Detect which cell encompasses the target text, then output its [x, y] center coordinate. 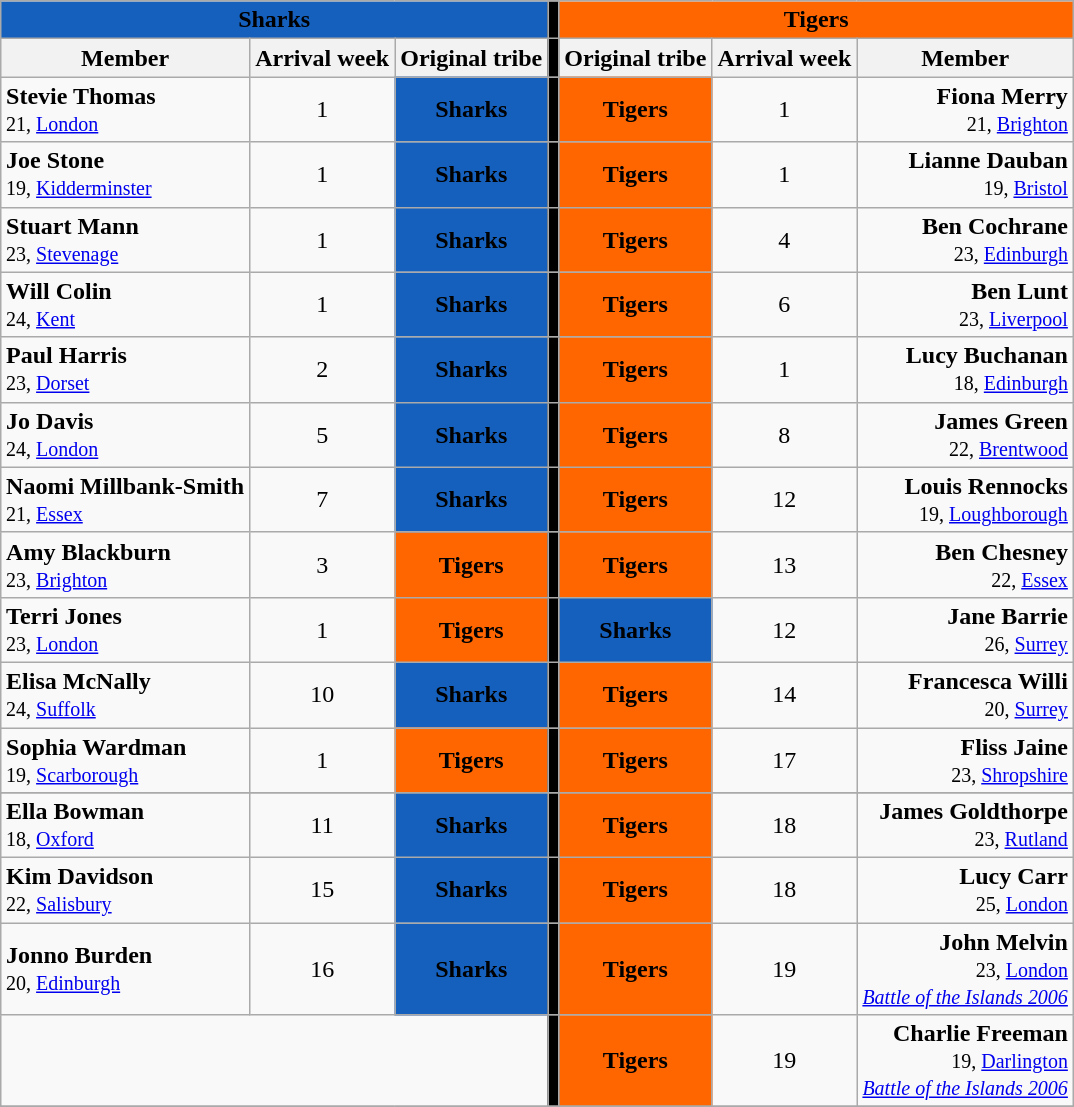
Naomi Millbank-Smith 21, Essex [126, 500]
Lianne Dauban19, Bristol [966, 174]
13 [784, 564]
Joe Stone 19, Kidderminster [126, 174]
Jane Barrie 26, Surrey [966, 630]
Louis Rennocks 19, Loughborough [966, 500]
10 [322, 694]
Kim Davidson 22, Salisbury [126, 890]
7 [322, 500]
6 [784, 304]
Terri Jones23, London [126, 630]
Paul Harris 23, Dorset [126, 370]
16 [322, 969]
4 [784, 240]
James Green 22, Brentwood [966, 434]
Francesca Willi 20, Surrey [966, 694]
Jonno Burden 20, Edinburgh [126, 969]
Amy Blackburn 23, Brighton [126, 564]
Fliss Jaine 23, Shropshire [966, 760]
8 [784, 434]
Ben Chesney 22, Essex [966, 564]
Jo Davis24, London [126, 434]
Ben Lunt 23, Liverpool [966, 304]
2 [322, 370]
Fiona Merry21, Brighton [966, 110]
Elisa McNally 24, Suffolk [126, 694]
17 [784, 760]
11 [322, 826]
Sophia Wardman19, Scarborough [126, 760]
15 [322, 890]
Stuart Mann 23, Stevenage [126, 240]
Lucy Buchanan18, Edinburgh [966, 370]
Lucy Carr 25, London [966, 890]
Charlie Freeman 19, DarlingtonBattle of the Islands 2006 [966, 1061]
James Goldthorpe 23, Rutland [966, 826]
Stevie Thomas 21, London [126, 110]
3 [322, 564]
Will Colin 24, Kent [126, 304]
Ella Bowman 18, Oxford [126, 826]
5 [322, 434]
14 [784, 694]
Ben Cochrane 23, Edinburgh [966, 240]
John Melvin 23, LondonBattle of the Islands 2006 [966, 969]
